Locate the cell with the specified text and output its [x, y] center coordinate. 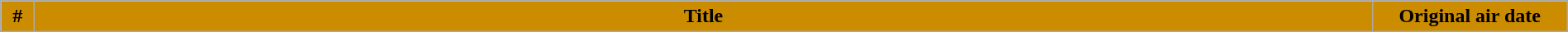
# [18, 16]
Title [703, 16]
Original air date [1470, 16]
